Identify which cell holds the provided text, then report its [X, Y] central coordinate. 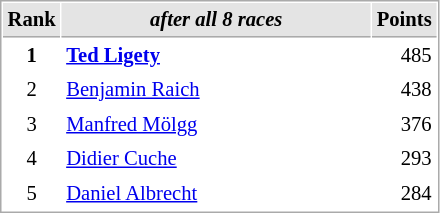
Ted Ligety [216, 56]
376 [404, 124]
485 [404, 56]
Didier Cuche [216, 158]
1 [32, 56]
after all 8 races [216, 20]
293 [404, 158]
438 [404, 90]
Points [404, 20]
Daniel Albrecht [216, 194]
Rank [32, 20]
2 [32, 90]
3 [32, 124]
4 [32, 158]
5 [32, 194]
Manfred Mölgg [216, 124]
Benjamin Raich [216, 90]
284 [404, 194]
